Detect which cell encompasses the target text, then output its (x, y) center coordinate. 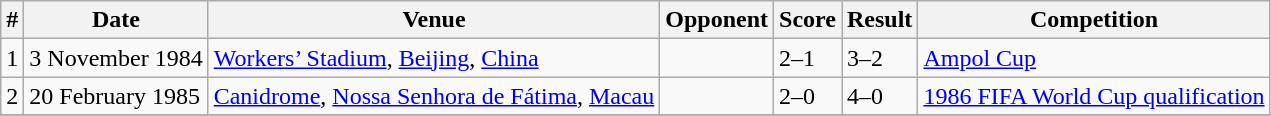
2–1 (808, 58)
2 (12, 96)
4–0 (880, 96)
Opponent (717, 20)
Score (808, 20)
1 (12, 58)
2–0 (808, 96)
Result (880, 20)
Competition (1094, 20)
3–2 (880, 58)
Venue (434, 20)
20 February 1985 (116, 96)
Workers’ Stadium, Beijing, China (434, 58)
Date (116, 20)
Canidrome, Nossa Senhora de Fátima, Macau (434, 96)
# (12, 20)
Ampol Cup (1094, 58)
1986 FIFA World Cup qualification (1094, 96)
3 November 1984 (116, 58)
